Detect which cell encompasses the target text, then output its (x, y) center coordinate. 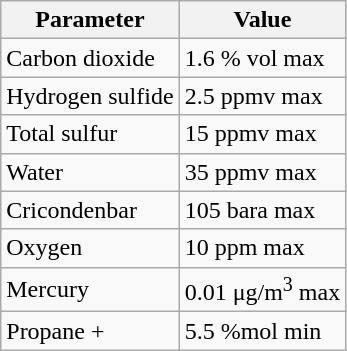
Propane + (90, 331)
Oxygen (90, 248)
Hydrogen sulfide (90, 96)
Cricondenbar (90, 210)
Mercury (90, 290)
1.6 % vol max (262, 58)
0.01 μg/m3 max (262, 290)
105 bara max (262, 210)
Total sulfur (90, 134)
Carbon dioxide (90, 58)
2.5 ppmv max (262, 96)
35 ppmv max (262, 172)
Value (262, 20)
10 ppm max (262, 248)
15 ppmv max (262, 134)
Water (90, 172)
5.5 %mol min (262, 331)
Parameter (90, 20)
